Identify which cell holds the provided text, then report its [x, y] central coordinate. 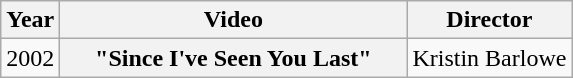
Video [234, 20]
Director [490, 20]
Year [30, 20]
2002 [30, 58]
Kristin Barlowe [490, 58]
"Since I've Seen You Last" [234, 58]
